Pinpoint the cell where the given text exists, returning its (x, y) midpoint coordinate. 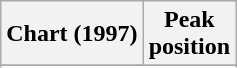
Chart (1997) (72, 34)
Peakposition (189, 34)
